Search for the cell housing the specified text and yield its (X, Y) center coordinate. 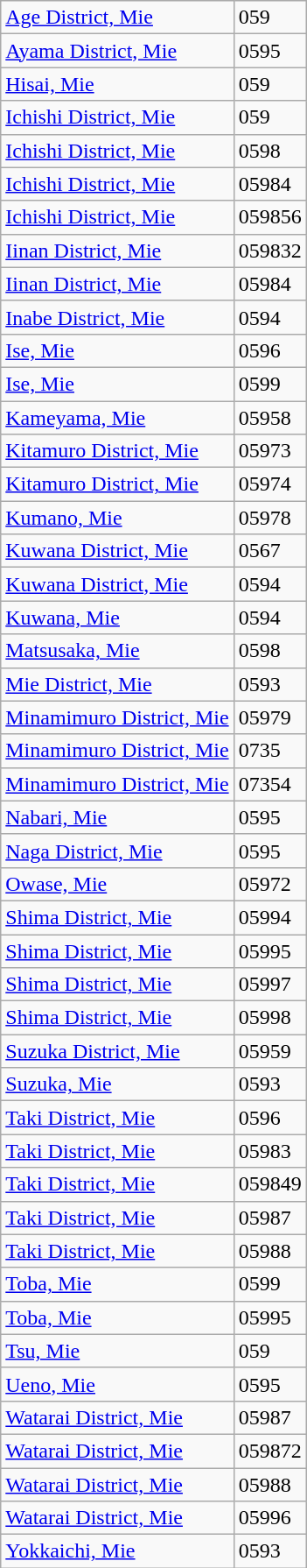
05979 (269, 717)
059832 (269, 251)
Ayama District, Mie (117, 51)
07354 (269, 784)
Kameyama, Mie (117, 418)
Inabe District, Mie (117, 317)
0567 (269, 551)
059849 (269, 1184)
Mie District, Mie (117, 684)
05974 (269, 484)
0735 (269, 751)
Owase, Mie (117, 884)
05997 (269, 985)
Naga District, Mie (117, 851)
05996 (269, 1518)
Tsu, Mie (117, 1351)
Age District, Mie (117, 18)
Hisai, Mie (117, 84)
05973 (269, 451)
Kuwana, Mie (117, 618)
05958 (269, 418)
Nabari, Mie (117, 817)
Kumano, Mie (117, 518)
05998 (269, 1018)
Suzuka, Mie (117, 1084)
05972 (269, 884)
Matsusaka, Mie (117, 651)
05978 (269, 518)
Yokkaichi, Mie (117, 1551)
Suzuka District, Mie (117, 1051)
05983 (269, 1151)
059872 (269, 1451)
Ueno, Mie (117, 1384)
05959 (269, 1051)
05994 (269, 917)
059856 (269, 217)
